Scan for the cell matching the given text and deliver its (X, Y) coordinate at center. 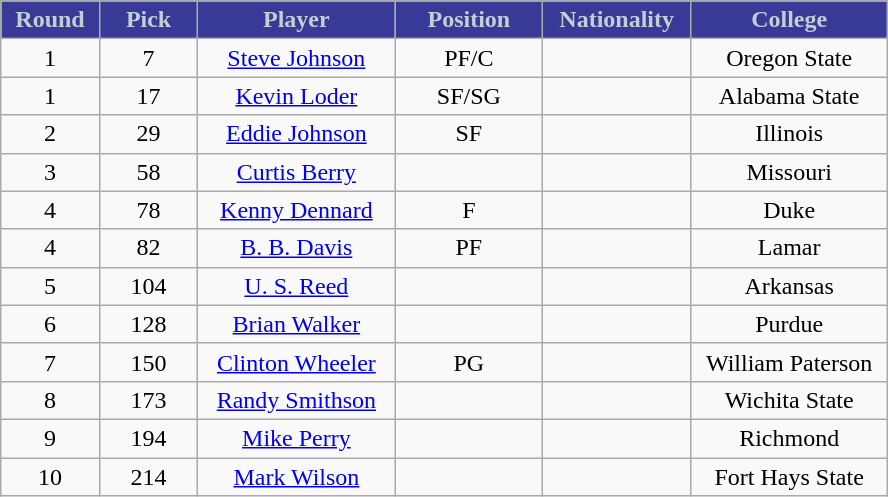
214 (148, 477)
Brian Walker (296, 324)
Alabama State (790, 96)
Purdue (790, 324)
Lamar (790, 248)
Nationality (617, 20)
Position (469, 20)
10 (50, 477)
8 (50, 400)
College (790, 20)
29 (148, 134)
6 (50, 324)
Wichita State (790, 400)
Mike Perry (296, 438)
78 (148, 210)
Eddie Johnson (296, 134)
Pick (148, 20)
PF/C (469, 58)
17 (148, 96)
Kenny Dennard (296, 210)
173 (148, 400)
B. B. Davis (296, 248)
Oregon State (790, 58)
SF (469, 134)
82 (148, 248)
Randy Smithson (296, 400)
150 (148, 362)
58 (148, 172)
194 (148, 438)
Steve Johnson (296, 58)
Kevin Loder (296, 96)
Missouri (790, 172)
Player (296, 20)
128 (148, 324)
Round (50, 20)
William Paterson (790, 362)
5 (50, 286)
104 (148, 286)
9 (50, 438)
3 (50, 172)
Illinois (790, 134)
F (469, 210)
Clinton Wheeler (296, 362)
Arkansas (790, 286)
Duke (790, 210)
Fort Hays State (790, 477)
U. S. Reed (296, 286)
PF (469, 248)
Curtis Berry (296, 172)
PG (469, 362)
SF/SG (469, 96)
2 (50, 134)
Mark Wilson (296, 477)
Richmond (790, 438)
